Detect which cell encompasses the target text, then output its (X, Y) center coordinate. 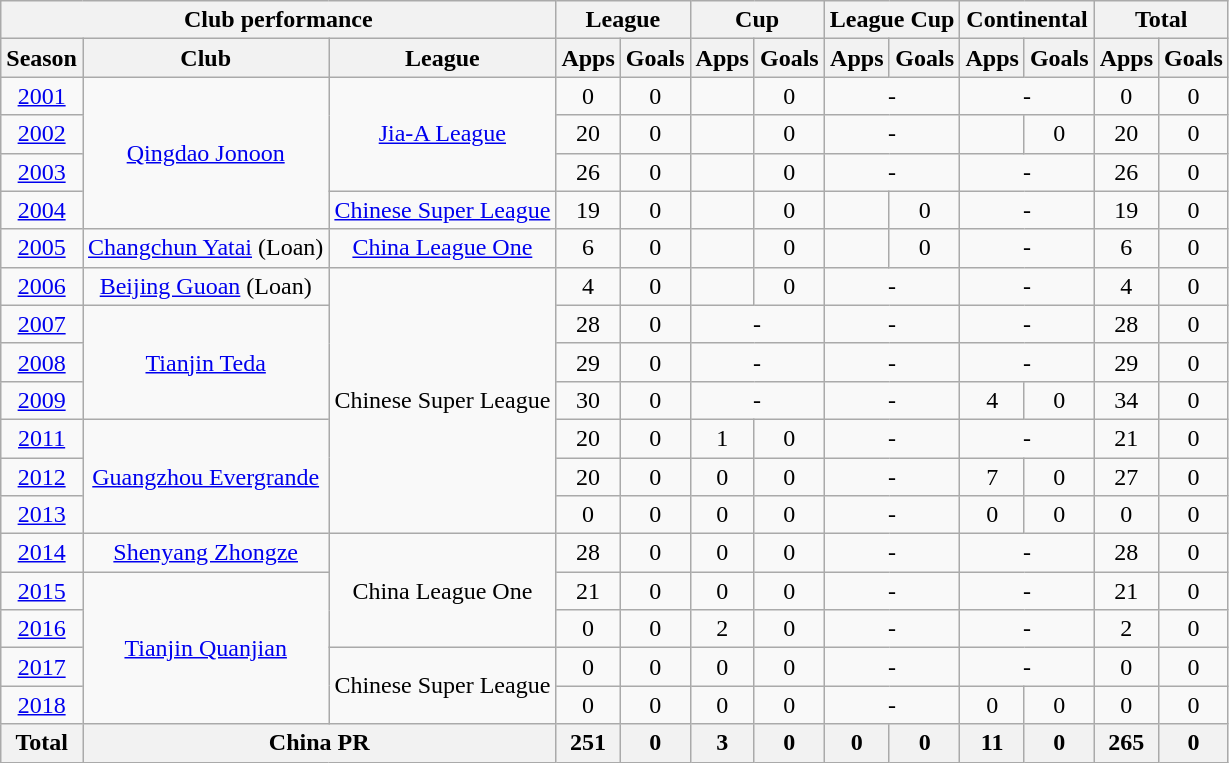
Jia-A League (442, 134)
30 (588, 400)
2002 (42, 134)
2001 (42, 96)
Season (42, 58)
27 (1126, 477)
League Cup (892, 20)
1 (722, 438)
7 (992, 477)
Cup (757, 20)
2011 (42, 438)
Tianjin Quanjian (205, 648)
2004 (42, 210)
2016 (42, 629)
2017 (42, 667)
2006 (42, 286)
2015 (42, 591)
34 (1126, 400)
2007 (42, 324)
Continental (1027, 20)
Tianjin Teda (205, 362)
Shenyang Zhongze (205, 553)
Beijing Guoan (Loan) (205, 286)
265 (1126, 743)
Club (205, 58)
Changchun Yatai (Loan) (205, 248)
2014 (42, 553)
2005 (42, 248)
2012 (42, 477)
Qingdao Jonoon (205, 153)
2009 (42, 400)
2013 (42, 515)
China PR (318, 743)
11 (992, 743)
2018 (42, 705)
Guangzhou Evergrande (205, 476)
2008 (42, 362)
Club performance (278, 20)
3 (722, 743)
2003 (42, 172)
251 (588, 743)
